For the text-containing cell, return its midpoint in [x, y] coordinate format. 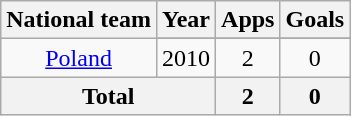
2010 [186, 58]
Year [186, 20]
Total [108, 96]
Apps [248, 20]
Goals [315, 20]
National team [79, 20]
Poland [79, 58]
